Identify which cell holds the provided text, then report its [X, Y] central coordinate. 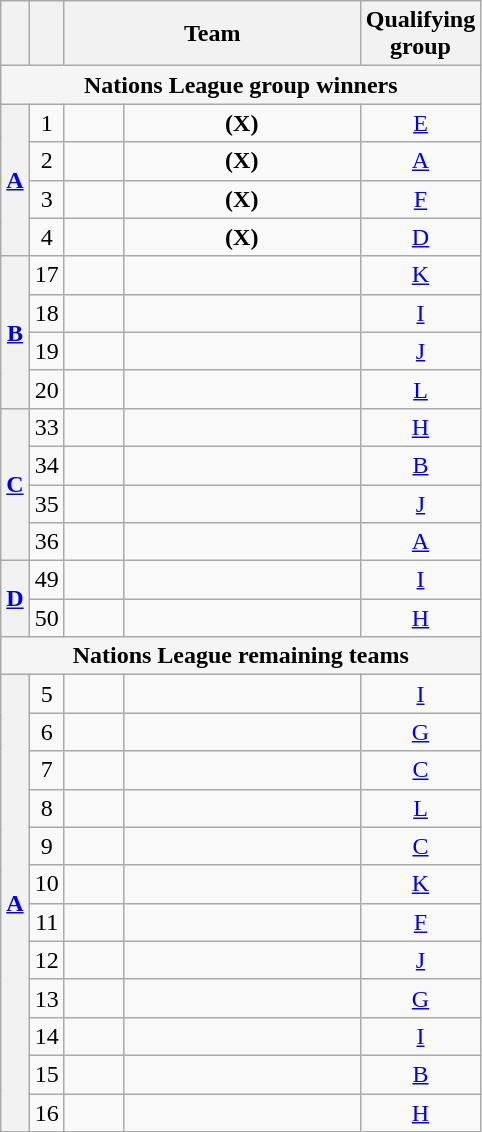
33 [46, 427]
3 [46, 199]
E [420, 123]
35 [46, 503]
Qualifyinggroup [420, 34]
9 [46, 846]
18 [46, 313]
16 [46, 1113]
Nations League group winners [241, 85]
17 [46, 275]
15 [46, 1074]
Nations League remaining teams [241, 656]
49 [46, 580]
Team [212, 34]
7 [46, 770]
10 [46, 884]
12 [46, 960]
4 [46, 237]
5 [46, 694]
50 [46, 618]
6 [46, 732]
14 [46, 1036]
19 [46, 351]
34 [46, 465]
1 [46, 123]
11 [46, 922]
2 [46, 161]
36 [46, 542]
13 [46, 998]
8 [46, 808]
20 [46, 389]
